For the text-containing cell, return its midpoint in (x, y) coordinate format. 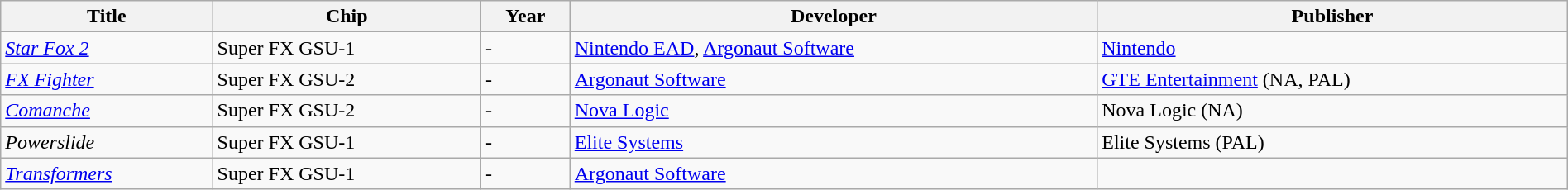
Year (525, 17)
Star Fox 2 (107, 48)
Elite Systems (834, 142)
FX Fighter (107, 79)
Nova Logic (NA) (1333, 111)
Nintendo EAD, Argonaut Software (834, 48)
Comanche (107, 111)
Publisher (1333, 17)
Title (107, 17)
GTE Entertainment (NA, PAL) (1333, 79)
Transformers (107, 173)
Chip (347, 17)
Elite Systems (PAL) (1333, 142)
Nintendo (1333, 48)
Powerslide (107, 142)
Nova Logic (834, 111)
Developer (834, 17)
